Pinpoint the cell where the given text exists, returning its [x, y] midpoint coordinate. 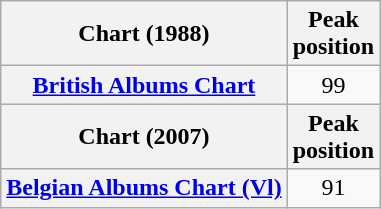
91 [333, 188]
99 [333, 85]
Belgian Albums Chart (Vl) [144, 188]
Chart (1988) [144, 34]
British Albums Chart [144, 85]
Chart (2007) [144, 136]
